Find where the given text appears and provide that cell's center as [X, Y] coordinate. 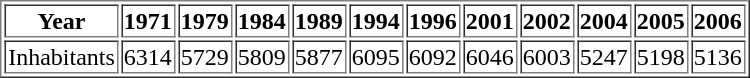
1971 [148, 20]
Year [62, 20]
1989 [319, 20]
1979 [205, 20]
6003 [547, 56]
2002 [547, 20]
1994 [376, 20]
1996 [433, 20]
2005 [661, 20]
5729 [205, 56]
6046 [490, 56]
6095 [376, 56]
Inhabitants [62, 56]
6092 [433, 56]
1984 [262, 20]
5809 [262, 56]
5136 [718, 56]
5877 [319, 56]
2006 [718, 20]
6314 [148, 56]
2004 [604, 20]
5198 [661, 56]
5247 [604, 56]
2001 [490, 20]
